Pinpoint the cell where the given text exists, returning its [X, Y] midpoint coordinate. 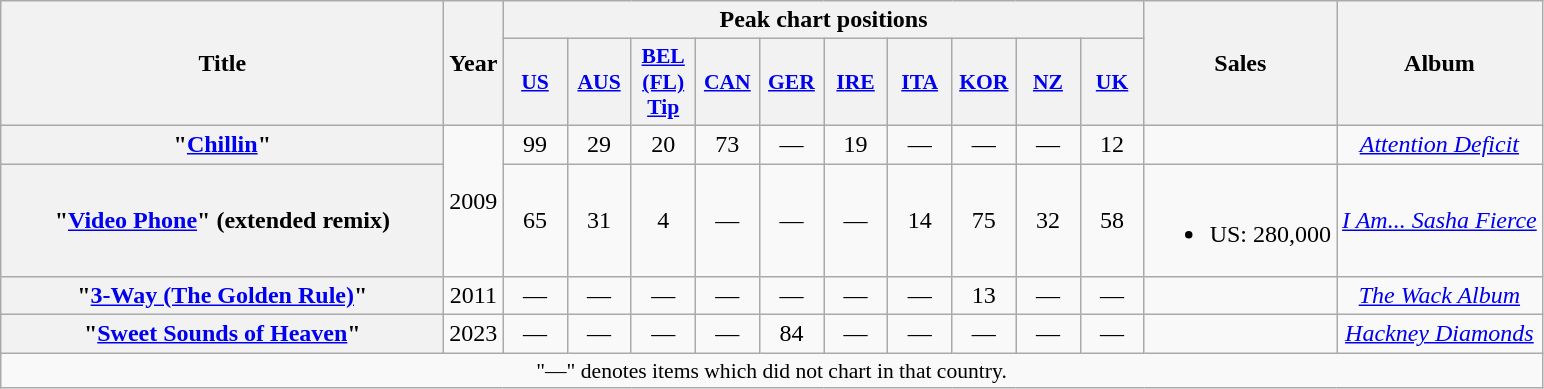
19 [856, 144]
Peak chart positions [824, 20]
KOR [984, 82]
"Sweet Sounds of Heaven" [222, 334]
20 [663, 144]
UK [1112, 82]
2009 [474, 200]
Year [474, 64]
"Video Phone" (extended remix) [222, 220]
14 [920, 220]
CAN [727, 82]
IRE [856, 82]
"—" denotes items which did not chart in that country. [772, 371]
4 [663, 220]
65 [535, 220]
32 [1048, 220]
2023 [474, 334]
Title [222, 64]
BEL (FL)Tip [663, 82]
I Am... Sasha Fierce [1440, 220]
AUS [599, 82]
US [535, 82]
"3-Way (The Golden Rule)" [222, 296]
Album [1440, 64]
29 [599, 144]
2011 [474, 296]
GER [791, 82]
NZ [1048, 82]
"Chillin" [222, 144]
The Wack Album [1440, 296]
US: 280,000 [1240, 220]
99 [535, 144]
13 [984, 296]
Attention Deficit [1440, 144]
73 [727, 144]
31 [599, 220]
Sales [1240, 64]
Hackney Diamonds [1440, 334]
84 [791, 334]
12 [1112, 144]
58 [1112, 220]
75 [984, 220]
ITA [920, 82]
